Provide the (X, Y) coordinate of the cell's center where the given text is located.  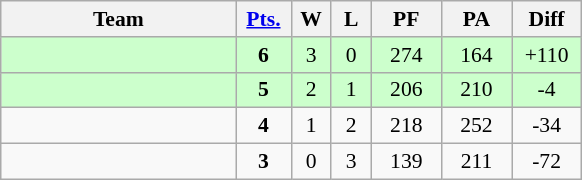
+110 (547, 55)
-72 (547, 162)
218 (406, 126)
PF (406, 19)
139 (406, 162)
274 (406, 55)
W (311, 19)
L (351, 19)
4 (264, 126)
6 (264, 55)
Pts. (264, 19)
Team (118, 19)
5 (264, 90)
Diff (547, 19)
164 (476, 55)
252 (476, 126)
-34 (547, 126)
206 (406, 90)
211 (476, 162)
-4 (547, 90)
210 (476, 90)
PA (476, 19)
